Provide the (X, Y) coordinate of the cell's center where the given text is located.  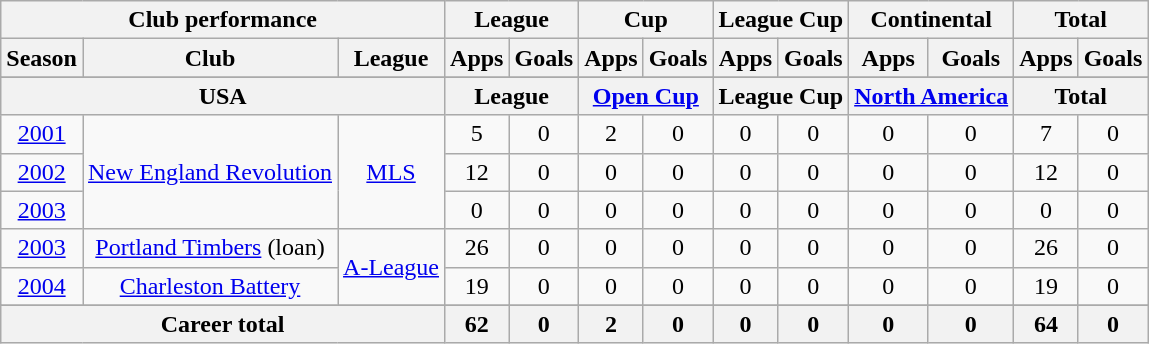
2001 (42, 134)
MLS (392, 172)
5 (477, 134)
A-League (392, 267)
Cup (646, 20)
Portland Timbers (loan) (210, 248)
Continental (932, 20)
Season (42, 58)
Open Cup (646, 96)
North America (932, 96)
2004 (42, 286)
Career total (223, 324)
Charleston Battery (210, 286)
USA (223, 96)
2002 (42, 172)
64 (1046, 324)
7 (1046, 134)
New England Revolution (210, 172)
62 (477, 324)
Club (210, 58)
Club performance (223, 20)
